Determine the (x, y) coordinate at the center of the cell enclosing the given text.  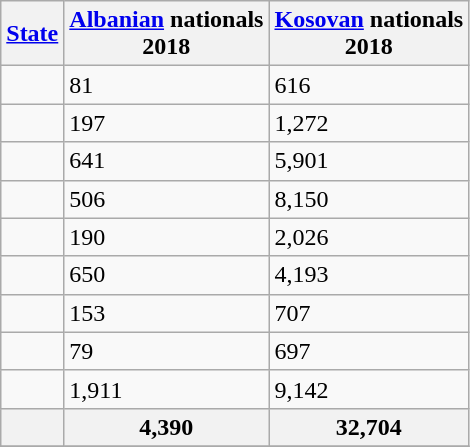
197 (166, 123)
707 (369, 313)
506 (166, 199)
4,193 (369, 275)
650 (166, 275)
32,704 (369, 427)
Albanian nationals2018 (166, 34)
Kosovan nationals2018 (369, 34)
9,142 (369, 389)
190 (166, 237)
2,026 (369, 237)
153 (166, 313)
4,390 (166, 427)
641 (166, 161)
1,272 (369, 123)
5,901 (369, 161)
616 (369, 85)
81 (166, 85)
8,150 (369, 199)
697 (369, 351)
1,911 (166, 389)
State (32, 34)
79 (166, 351)
